Capture the cell that displays the provided text and extract its [x, y] central coordinate. 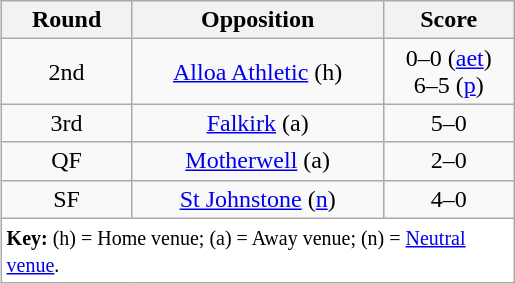
2nd [66, 72]
Score [448, 20]
St Johnstone (n) [258, 199]
Alloa Athletic (h) [258, 72]
SF [66, 199]
Motherwell (a) [258, 161]
2–0 [448, 161]
0–0 (aet)6–5 (p) [448, 72]
Key: (h) = Home venue; (a) = Away venue; (n) = Neutral venue. [258, 250]
3rd [66, 123]
Opposition [258, 20]
Round [66, 20]
Falkirk (a) [258, 123]
5–0 [448, 123]
QF [66, 161]
4–0 [448, 199]
